Return the [x, y] coordinate for the center point of the cell that contains the specified text.  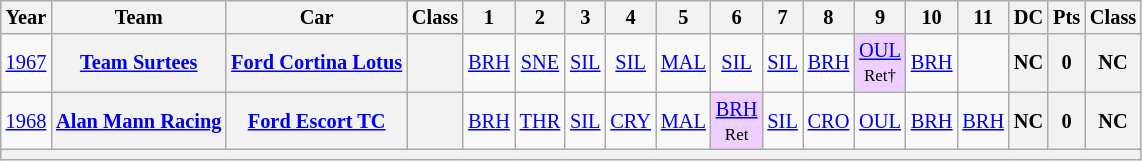
DC [1028, 17]
5 [684, 17]
11 [983, 17]
SNE [540, 63]
Alan Mann Racing [138, 121]
Team Surtees [138, 63]
10 [932, 17]
6 [737, 17]
BRHRet [737, 121]
Team [138, 17]
CRY [630, 121]
THR [540, 121]
OUL [880, 121]
2 [540, 17]
Car [316, 17]
1 [489, 17]
Pts [1066, 17]
Year [26, 17]
9 [880, 17]
1967 [26, 63]
3 [585, 17]
7 [782, 17]
CRO [829, 121]
8 [829, 17]
Ford Escort TC [316, 121]
4 [630, 17]
1968 [26, 121]
Ford Cortina Lotus [316, 63]
OULRet† [880, 63]
